Search for the cell housing the specified text and yield its (x, y) center coordinate. 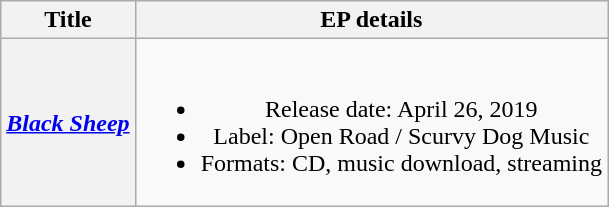
Release date: April 26, 2019Label: Open Road / Scurvy Dog MusicFormats: CD, music download, streaming (371, 122)
Title (68, 20)
EP details (371, 20)
Black Sheep (68, 122)
